Return the [X, Y] coordinate for the center point of the cell that contains the specified text.  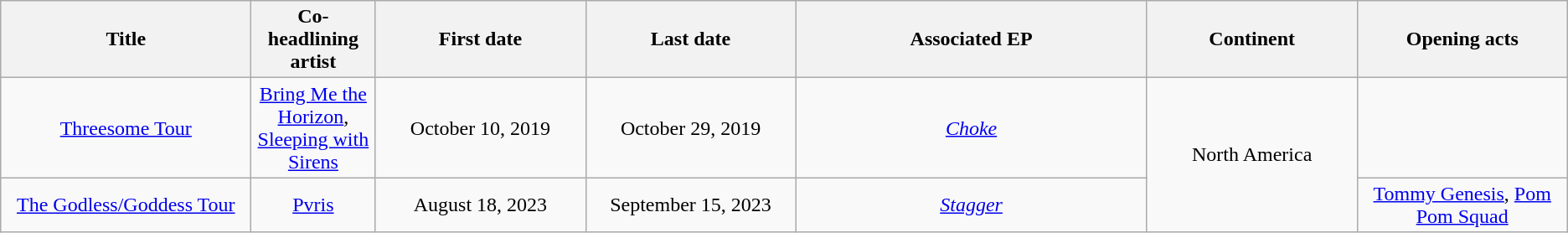
Co-headlining artist [313, 39]
August 18, 2023 [481, 205]
First date [481, 39]
Opening acts [1462, 39]
Title [126, 39]
Associated EP [972, 39]
Stagger [972, 205]
Tommy Genesis, Pom Pom Squad [1462, 205]
October 10, 2019 [481, 127]
September 15, 2023 [690, 205]
North America [1251, 155]
Choke [972, 127]
October 29, 2019 [690, 127]
Bring Me the Horizon, Sleeping with Sirens [313, 127]
Pvris [313, 205]
Threesome Tour [126, 127]
Last date [690, 39]
Continent [1251, 39]
The Godless/Goddess Tour [126, 205]
